Return the [x, y] coordinate for the center point of the cell that contains the specified text.  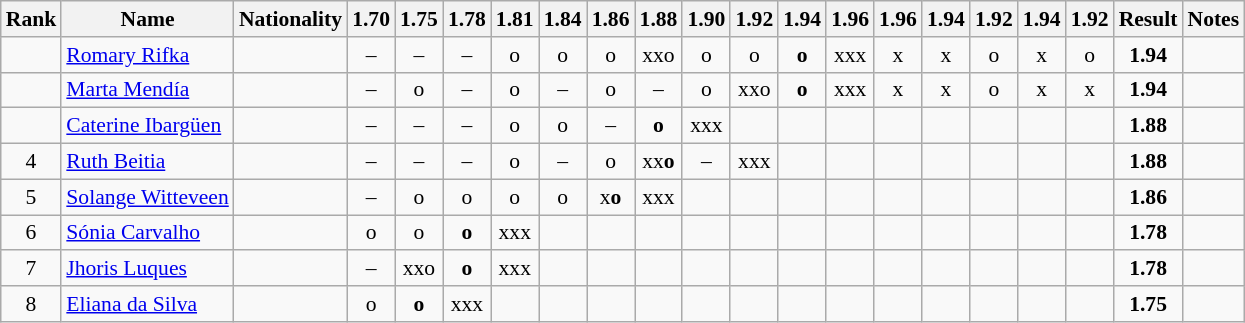
Nationality [290, 19]
Jhoris Luques [148, 269]
7 [32, 269]
1.84 [563, 19]
Eliana da Silva [148, 304]
Romary Rifka [148, 55]
Sónia Carvalho [148, 233]
1.70 [371, 19]
Rank [32, 19]
8 [32, 304]
Marta Mendía [148, 90]
6 [32, 233]
Name [148, 19]
5 [32, 197]
xo [611, 197]
Solange Witteveen [148, 197]
Caterine Ibargüen [148, 126]
Ruth Beitia [148, 162]
1.81 [515, 19]
Result [1148, 19]
1.90 [706, 19]
4 [32, 162]
Notes [1213, 19]
